From the cell containing the given text, extract its center point as [x, y] coordinate. 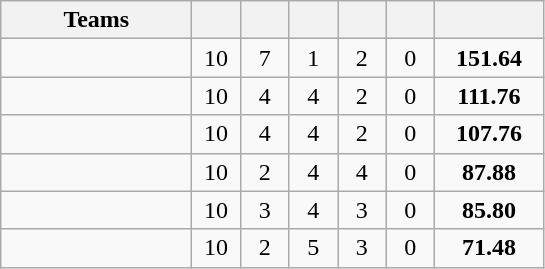
1 [314, 58]
71.48 [490, 248]
5 [314, 248]
87.88 [490, 172]
111.76 [490, 96]
7 [264, 58]
151.64 [490, 58]
Teams [96, 20]
85.80 [490, 210]
107.76 [490, 134]
